Search for the cell housing the specified text and yield its (X, Y) center coordinate. 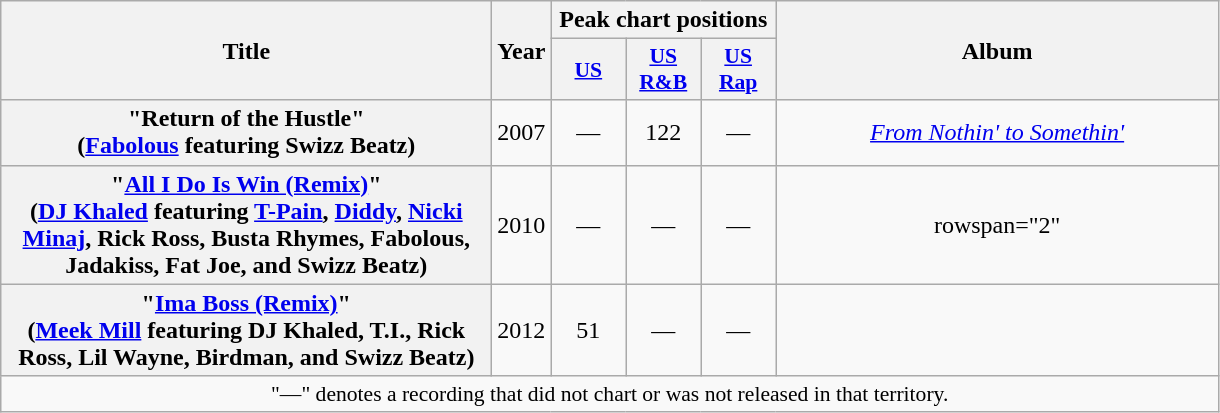
Title (246, 50)
From Nothin' to Somethin' (998, 132)
USRap (738, 70)
Year (522, 50)
"Ima Boss (Remix)"(Meek Mill featuring DJ Khaled, T.I., Rick Ross, Lil Wayne, Birdman, and Swizz Beatz) (246, 330)
2012 (522, 330)
122 (664, 132)
"—" denotes a recording that did not chart or was not released in that territory. (610, 394)
US (588, 70)
USR&B (664, 70)
Peak chart positions (664, 20)
51 (588, 330)
rowspan="2" (998, 224)
2007 (522, 132)
Album (998, 50)
"All I Do Is Win (Remix)"(DJ Khaled featuring T-Pain, Diddy, Nicki Minaj, Rick Ross, Busta Rhymes, Fabolous, Jadakiss, Fat Joe, and Swizz Beatz) (246, 224)
2010 (522, 224)
"Return of the Hustle"(Fabolous featuring Swizz Beatz) (246, 132)
